Output the [X, Y] coordinate of the center of the cell containing the given text.  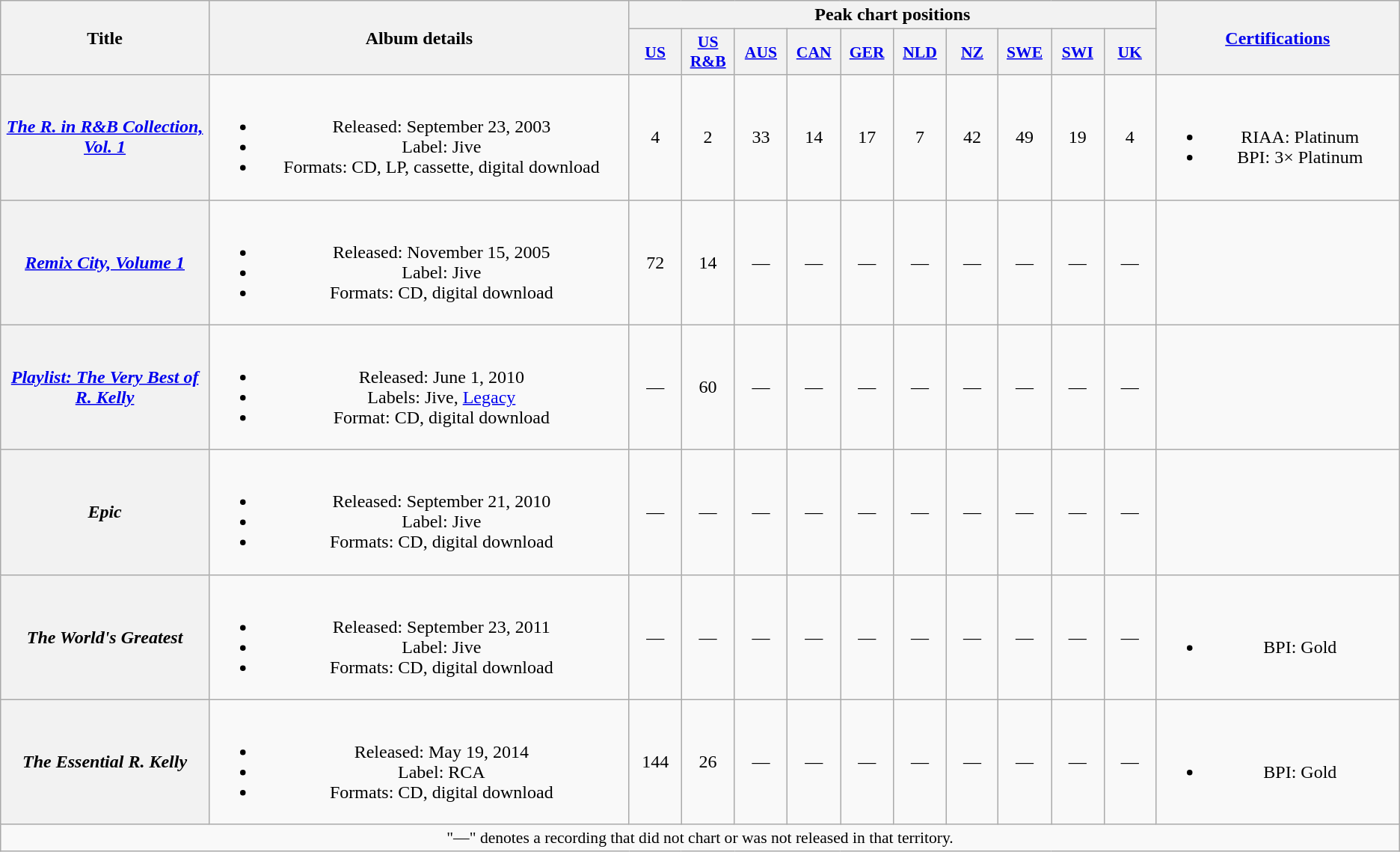
7 [920, 138]
49 [1025, 138]
Released: June 1, 2010Labels: Jive, LegacyFormat: CD, digital download [419, 387]
USR&B [707, 52]
The R. in R&B Collection, Vol. 1 [105, 138]
144 [655, 761]
NZ [972, 52]
Peak chart positions [892, 15]
26 [707, 761]
19 [1078, 138]
SWI [1078, 52]
Album details [419, 37]
Epic [105, 512]
CAN [814, 52]
Released: September 23, 2003Label: JiveFormats: CD, LP, cassette, digital download [419, 138]
Released: September 21, 2010Label: JiveFormats: CD, digital download [419, 512]
US [655, 52]
Released: September 23, 2011Label: JiveFormats: CD, digital download [419, 637]
UK [1129, 52]
"—" denotes a recording that did not chart or was not released in that territory. [700, 838]
60 [707, 387]
The Essential R. Kelly [105, 761]
Released: November 15, 2005Label: JiveFormats: CD, digital download [419, 262]
Certifications [1277, 37]
GER [868, 52]
The World's Greatest [105, 637]
NLD [920, 52]
2 [707, 138]
Released: May 19, 2014Label: RCAFormats: CD, digital download [419, 761]
SWE [1025, 52]
Remix City, Volume 1 [105, 262]
AUS [761, 52]
Title [105, 37]
72 [655, 262]
RIAA: PlatinumBPI: 3× Platinum [1277, 138]
42 [972, 138]
17 [868, 138]
Playlist: The Very Best of R. Kelly [105, 387]
33 [761, 138]
